Locate the cell with the specified text and output its (X, Y) center coordinate. 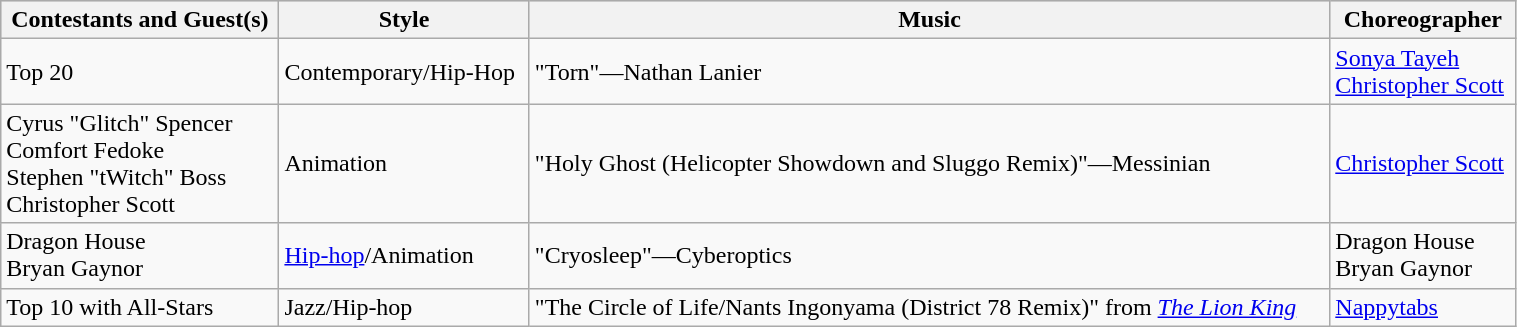
Choreographer (1423, 20)
Cyrus "Glitch" Spencer Comfort Fedoke Stephen "tWitch" Boss Christopher Scott (140, 164)
Top 20 (140, 72)
Contestants and Guest(s) (140, 20)
Contemporary/Hip-Hop (404, 72)
Style (404, 20)
Hip-hop/Animation (404, 256)
Top 10 with All-Stars (140, 307)
Christopher Scott (1423, 164)
Jazz/Hip-hop (404, 307)
Animation (404, 164)
Sonya Tayeh Christopher Scott (1423, 72)
"Torn"—Nathan Lanier (929, 72)
Nappytabs (1423, 307)
"The Circle of Life/Nants Ingonyama (District 78 Remix)" from The Lion King (929, 307)
Music (929, 20)
"Holy Ghost (Helicopter Showdown and Sluggo Remix)"—Messinian (929, 164)
"Cryosleep"—Cyberoptics (929, 256)
